Identify which cell holds the provided text, then report its (x, y) central coordinate. 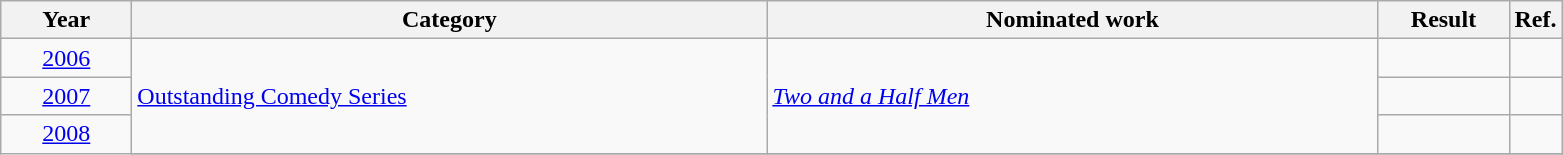
Year (66, 20)
Category (450, 20)
Outstanding Comedy Series (450, 96)
Nominated work (1072, 20)
2008 (66, 134)
Ref. (1536, 20)
2007 (66, 96)
Two and a Half Men (1072, 96)
Result (1444, 20)
2006 (66, 58)
